Search for the cell housing the specified text and yield its [x, y] center coordinate. 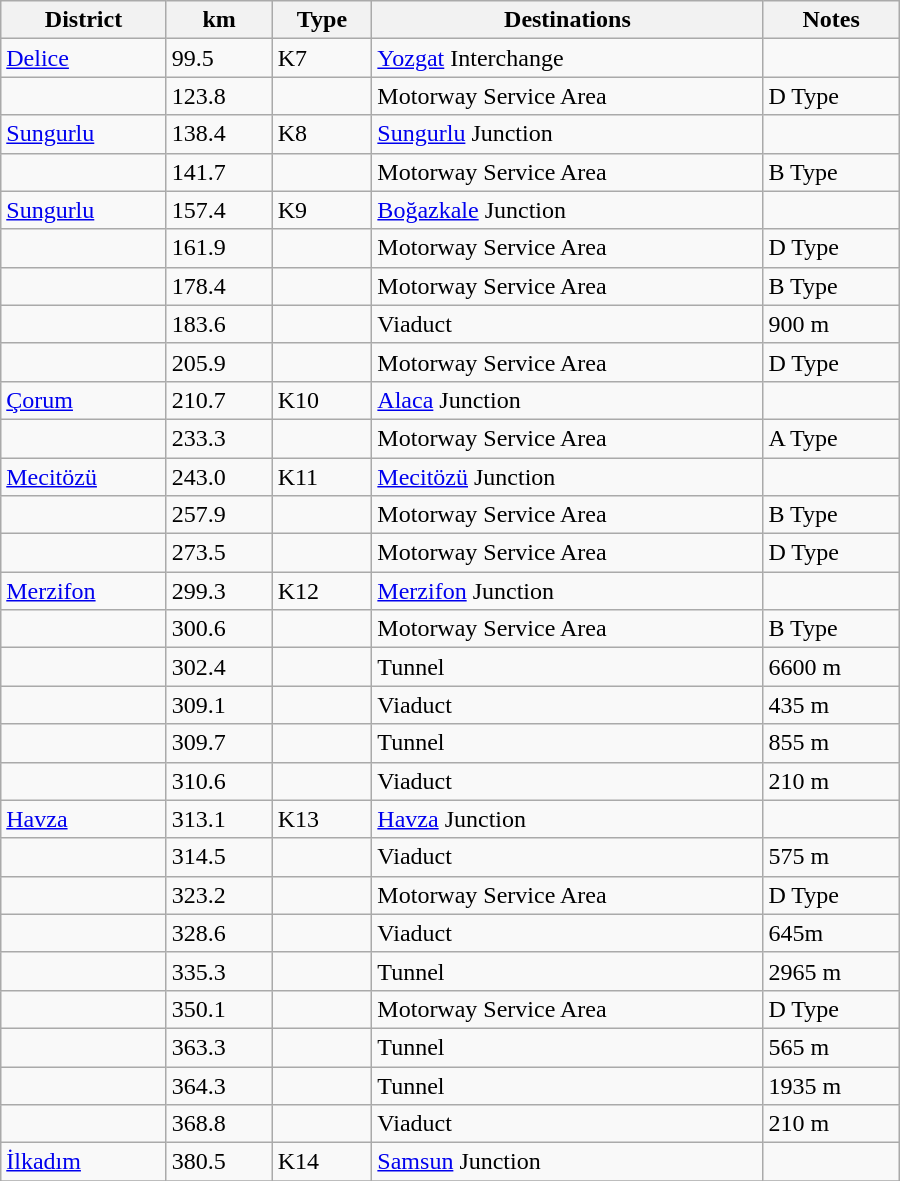
364.3 [219, 1085]
Alaca Junction [568, 400]
2965 m [831, 971]
Type [322, 20]
299.3 [219, 591]
Mecitözü Junction [568, 477]
Notes [831, 20]
335.3 [219, 971]
363.3 [219, 1047]
Mecitözü [84, 477]
Çorum [84, 400]
K10 [322, 400]
855 m [831, 743]
K11 [322, 477]
Samsun Junction [568, 1162]
183.6 [219, 324]
Havza [84, 819]
302.4 [219, 667]
6600 m [831, 667]
273.5 [219, 553]
Merzifon Junction [568, 591]
645m [831, 933]
323.2 [219, 895]
K14 [322, 1162]
300.6 [219, 629]
313.1 [219, 819]
205.9 [219, 362]
K8 [322, 134]
210.7 [219, 400]
310.6 [219, 781]
123.8 [219, 96]
161.9 [219, 248]
K7 [322, 58]
Sungurlu Junction [568, 134]
Destinations [568, 20]
178.4 [219, 286]
243.0 [219, 477]
km [219, 20]
138.4 [219, 134]
157.4 [219, 210]
A Type [831, 438]
141.7 [219, 172]
K13 [322, 819]
350.1 [219, 1009]
435 m [831, 705]
380.5 [219, 1162]
Yozgat Interchange [568, 58]
309.7 [219, 743]
314.5 [219, 857]
565 m [831, 1047]
575 m [831, 857]
District [84, 20]
368.8 [219, 1124]
Merzifon [84, 591]
1935 m [831, 1085]
Delice [84, 58]
309.1 [219, 705]
900 m [831, 324]
99.5 [219, 58]
328.6 [219, 933]
257.9 [219, 515]
K9 [322, 210]
Boğazkale Junction [568, 210]
K12 [322, 591]
233.3 [219, 438]
Havza Junction [568, 819]
İlkadım [84, 1162]
